Identify which cell holds the provided text, then report its [x, y] central coordinate. 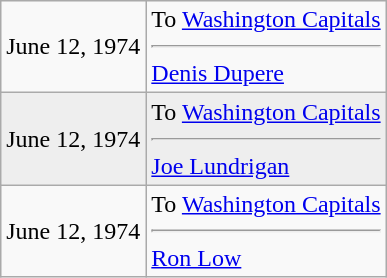
To Washington CapitalsDenis Dupere [266, 47]
To Washington CapitalsRon Low [266, 231]
To Washington CapitalsJoe Lundrigan [266, 139]
